For the text-containing cell, return its midpoint in (X, Y) coordinate format. 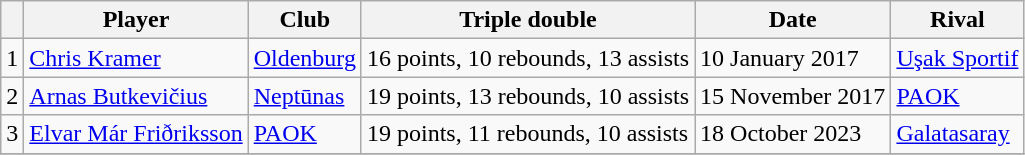
18 October 2023 (793, 134)
Uşak Sportif (958, 58)
3 (12, 134)
Club (304, 20)
2 (12, 96)
16 points, 10 rebounds, 13 assists (528, 58)
19 points, 13 rebounds, 10 assists (528, 96)
Rival (958, 20)
Oldenburg (304, 58)
Player (136, 20)
10 January 2017 (793, 58)
Elvar Már Friðriksson (136, 134)
15 November 2017 (793, 96)
1 (12, 58)
Galatasaray (958, 134)
Chris Kramer (136, 58)
19 points, 11 rebounds, 10 assists (528, 134)
Triple double (528, 20)
Arnas Butkevičius (136, 96)
Date (793, 20)
Neptūnas (304, 96)
